Search for the cell housing the specified text and yield its (x, y) center coordinate. 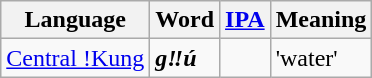
IPA (246, 20)
Word (185, 20)
'water' (321, 58)
Meaning (321, 20)
Language (76, 20)
Central !Kung (76, 58)
g‼ú (185, 58)
